Return [x, y] of the center of cell containing provided text 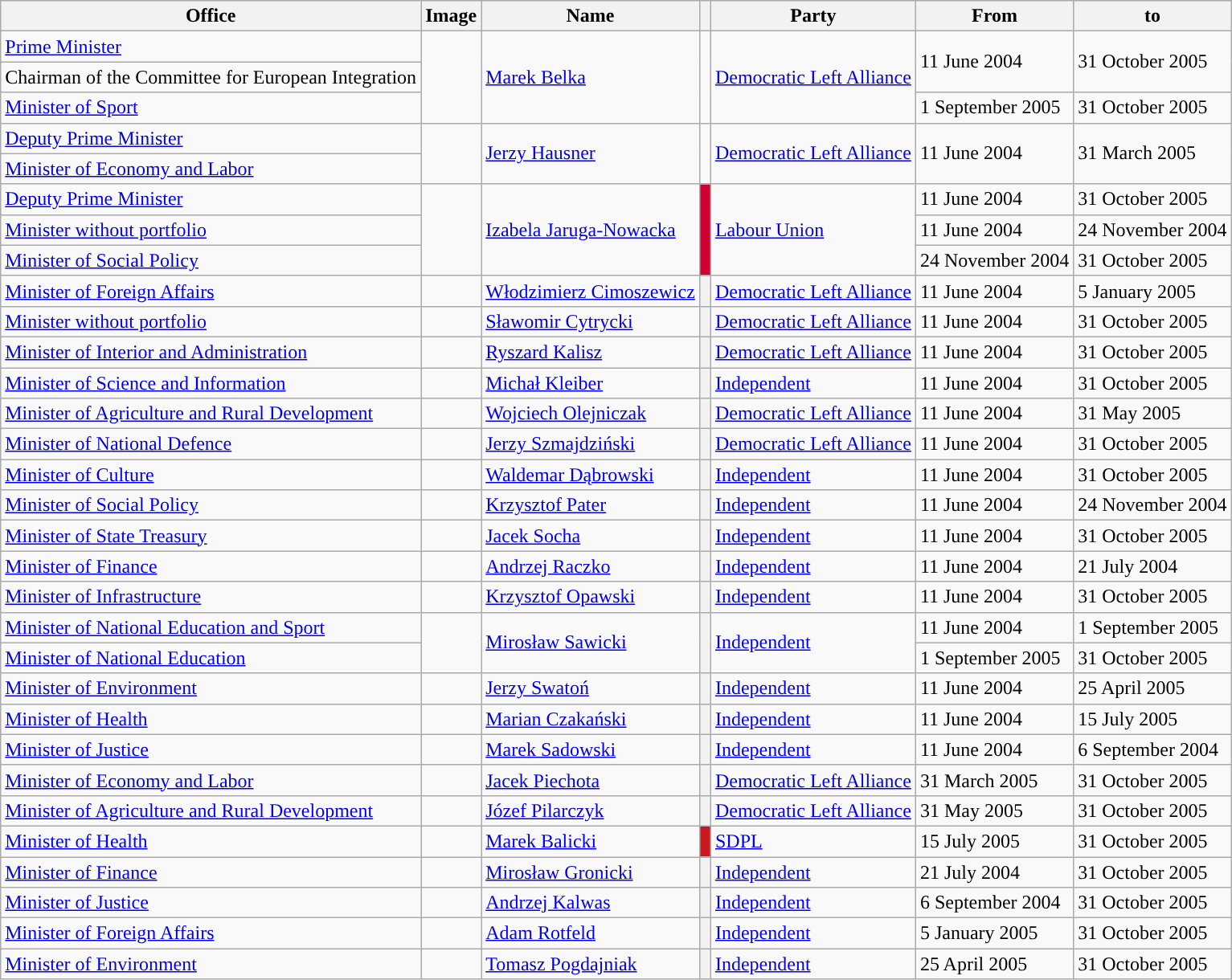
Minister of Interior and Administration [211, 352]
Jerzy Szmajdziński [591, 444]
Jacek Socha [591, 536]
Image [452, 16]
Andrzej Kalwas [591, 903]
SDPL [813, 841]
Mirosław Gronicki [591, 872]
Krzysztof Opawski [591, 597]
Party [813, 16]
Jacek Piechota [591, 780]
Krzysztof Pater [591, 505]
Minister of Infrastructure [211, 597]
Mirosław Sawicki [591, 643]
Marek Sadowski [591, 749]
Włodzimierz Cimoszewicz [591, 291]
Marian Czakański [591, 719]
Office [211, 16]
Minister of Culture [211, 475]
Jerzy Swatoń [591, 688]
From [994, 16]
Minister of National Education [211, 658]
Tomasz Pogdajniak [591, 964]
Waldemar Dąbrowski [591, 475]
Marek Belka [591, 77]
Chairman of the Committee for European Integration [211, 77]
Józef Pilarczyk [591, 811]
Adam Rotfeld [591, 933]
Minister of Sport [211, 108]
Wojciech Olejniczak [591, 414]
Minister of National Education and Sport [211, 627]
Marek Balicki [591, 841]
Jerzy Hausner [591, 153]
Minister of State Treasury [211, 536]
Labour Union [813, 230]
Izabela Jaruga-Nowacka [591, 230]
Minister of Science and Information [211, 383]
Sławomir Cytrycki [591, 321]
Ryszard Kalisz [591, 352]
Prime Minister [211, 47]
Andrzej Raczko [591, 566]
to [1152, 16]
Name [591, 16]
Minister of National Defence [211, 444]
Michał Kleiber [591, 383]
